Provide the [x, y] coordinate of the cell's center where the given text is located.  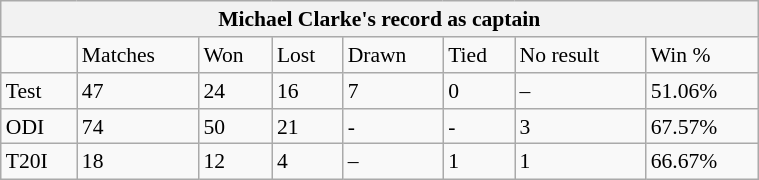
T20I [39, 162]
Won [235, 55]
7 [394, 91]
18 [138, 162]
3 [580, 126]
Test [39, 91]
16 [308, 91]
50 [235, 126]
0 [478, 91]
No result [580, 55]
67.57% [702, 126]
Matches [138, 55]
66.67% [702, 162]
51.06% [702, 91]
ODI [39, 126]
Lost [308, 55]
Michael Clarke's record as captain [380, 19]
47 [138, 91]
4 [308, 162]
21 [308, 126]
Drawn [394, 55]
24 [235, 91]
Win % [702, 55]
74 [138, 126]
Tied [478, 55]
12 [235, 162]
